Search for the cell housing the specified text and yield its [x, y] center coordinate. 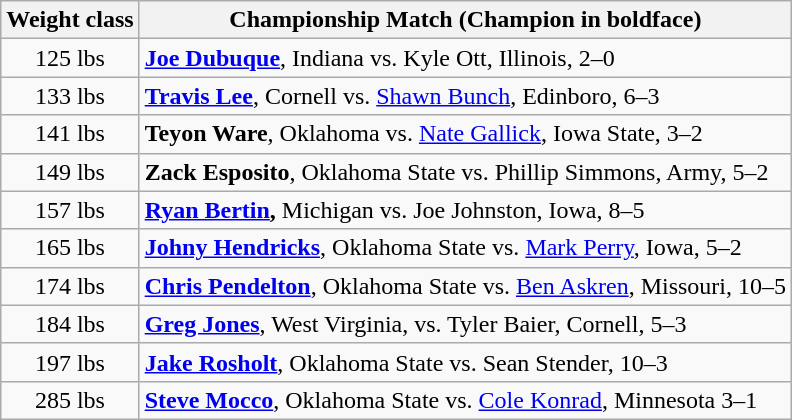
Ryan Bertin, Michigan vs. Joe Johnston, Iowa, 8–5 [465, 210]
Steve Mocco, Oklahoma State vs. Cole Konrad, Minnesota 3–1 [465, 400]
285 lbs [70, 400]
141 lbs [70, 134]
149 lbs [70, 172]
Championship Match (Champion in boldface) [465, 20]
174 lbs [70, 286]
Joe Dubuque, Indiana vs. Kyle Ott, Illinois, 2–0 [465, 58]
Zack Esposito, Oklahoma State vs. Phillip Simmons, Army, 5–2 [465, 172]
Travis Lee, Cornell vs. Shawn Bunch, Edinboro, 6–3 [465, 96]
Greg Jones, West Virginia, vs. Tyler Baier, Cornell, 5–3 [465, 324]
125 lbs [70, 58]
133 lbs [70, 96]
165 lbs [70, 248]
184 lbs [70, 324]
Jake Rosholt, Oklahoma State vs. Sean Stender, 10–3 [465, 362]
Teyon Ware, Oklahoma vs. Nate Gallick, Iowa State, 3–2 [465, 134]
Weight class [70, 20]
197 lbs [70, 362]
157 lbs [70, 210]
Chris Pendelton, Oklahoma State vs. Ben Askren, Missouri, 10–5 [465, 286]
Johny Hendricks, Oklahoma State vs. Mark Perry, Iowa, 5–2 [465, 248]
